Locate the cell with the specified text and output its [x, y] center coordinate. 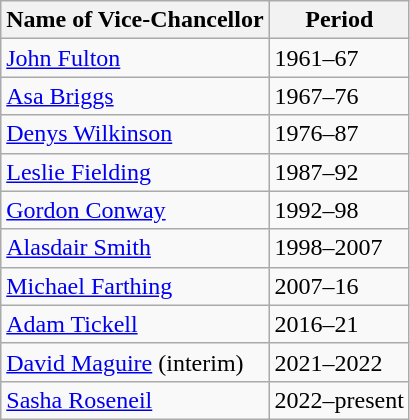
John Fulton [135, 58]
Adam Tickell [135, 324]
2016–21 [339, 324]
David Maguire (interim) [135, 362]
Leslie Fielding [135, 172]
1998–2007 [339, 248]
Denys Wilkinson [135, 134]
1987–92 [339, 172]
Alasdair Smith [135, 248]
2007–16 [339, 286]
1961–67 [339, 58]
Michael Farthing [135, 286]
Gordon Conway [135, 210]
Sasha Roseneil [135, 400]
1992–98 [339, 210]
1967–76 [339, 96]
2021–2022 [339, 362]
Asa Briggs [135, 96]
2022–present [339, 400]
Name of Vice-Chancellor [135, 20]
Period [339, 20]
1976–87 [339, 134]
